Return the [x, y] coordinate for the center point of the cell that contains the specified text.  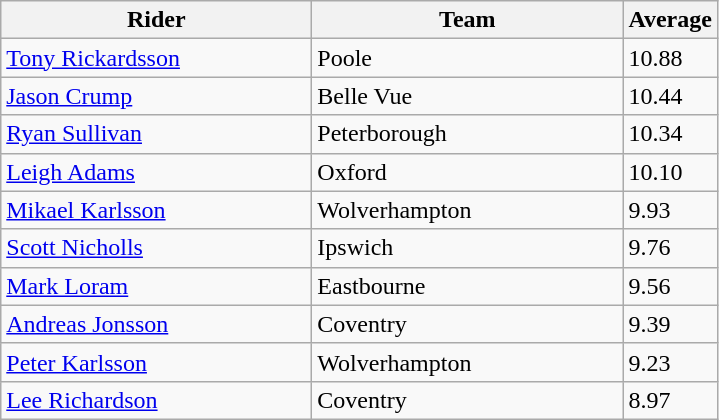
Peterborough [468, 134]
9.23 [670, 362]
Ryan Sullivan [156, 134]
Belle Vue [468, 96]
9.56 [670, 286]
10.44 [670, 96]
9.93 [670, 210]
Eastbourne [468, 286]
10.88 [670, 58]
Andreas Jonsson [156, 324]
Lee Richardson [156, 400]
10.10 [670, 172]
Peter Karlsson [156, 362]
9.76 [670, 248]
Oxford [468, 172]
Leigh Adams [156, 172]
9.39 [670, 324]
Jason Crump [156, 96]
Rider [156, 20]
Poole [468, 58]
Tony Rickardsson [156, 58]
Mark Loram [156, 286]
Average [670, 20]
10.34 [670, 134]
Team [468, 20]
Mikael Karlsson [156, 210]
Scott Nicholls [156, 248]
Ipswich [468, 248]
8.97 [670, 400]
